Find where the given text appears and provide that cell's center as (x, y) coordinate. 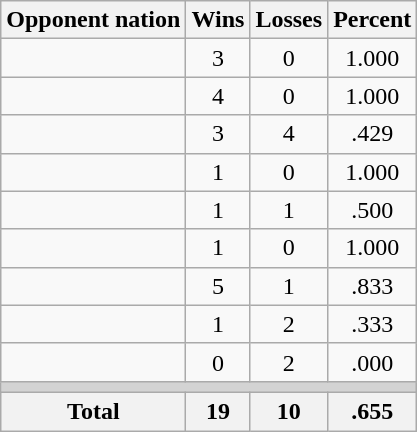
Wins (218, 20)
.333 (372, 324)
10 (289, 411)
.429 (372, 134)
Losses (289, 20)
.655 (372, 411)
Total (94, 411)
Percent (372, 20)
Opponent nation (94, 20)
19 (218, 411)
5 (218, 286)
.000 (372, 362)
.500 (372, 210)
.833 (372, 286)
